Scan for the cell matching the given text and deliver its [x, y] coordinate at center. 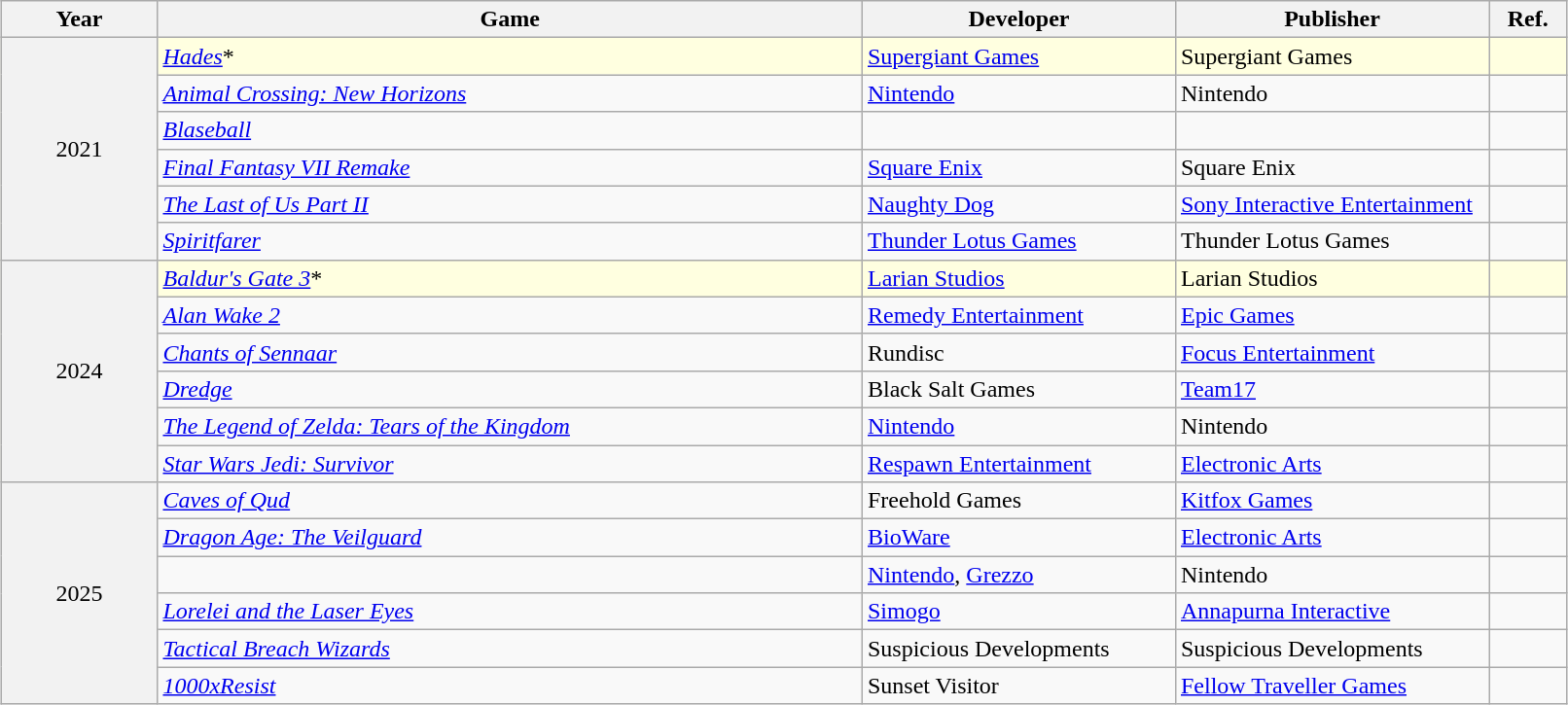
Epic Games [1332, 315]
Caves of Qud [510, 501]
Spiritfarer [510, 241]
Kitfox Games [1332, 501]
Developer [1018, 19]
Star Wars Jedi: Survivor [510, 464]
Remedy Entertainment [1018, 315]
Alan Wake 2 [510, 315]
Chants of Sennaar [510, 352]
BioWare [1018, 538]
Naughty Dog [1018, 204]
Freehold Games [1018, 501]
Game [510, 19]
Baldur's Gate 3* [510, 278]
Rundisc [1018, 352]
Year [80, 19]
Animal Crossing: New Horizons [510, 93]
Focus Entertainment [1332, 352]
Fellow Traveller Games [1332, 686]
Black Salt Games [1018, 389]
2025 [80, 593]
Dredge [510, 389]
Team17 [1332, 389]
Blaseball [510, 130]
Lorelei and the Laser Eyes [510, 612]
Tactical Breach Wizards [510, 649]
Hades* [510, 56]
Simogo [1018, 612]
The Legend of Zelda: Tears of the Kingdom [510, 426]
Respawn Entertainment [1018, 464]
2021 [80, 149]
The Last of Us Part II [510, 204]
Nintendo, Grezzo [1018, 575]
Dragon Age: The Veilguard [510, 538]
Ref. [1527, 19]
Publisher [1332, 19]
Annapurna Interactive [1332, 612]
1000xResist [510, 686]
Final Fantasy VII Remake [510, 167]
Sunset Visitor [1018, 686]
2024 [80, 370]
Sony Interactive Entertainment [1332, 204]
